Locate the cell with the specified text and output its (x, y) center coordinate. 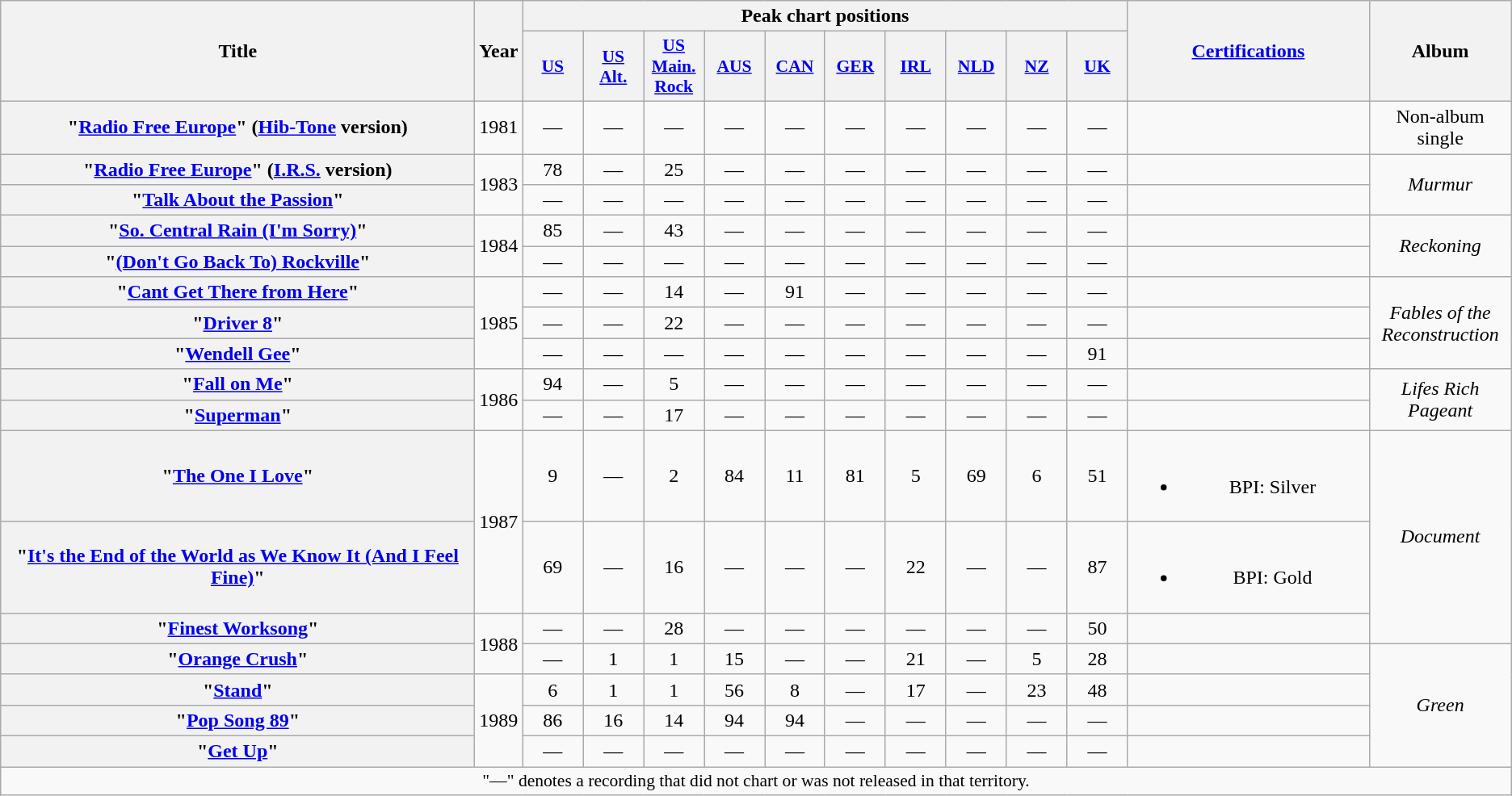
Reckoning (1440, 246)
"The One I Love" (237, 476)
Title (237, 52)
1981 (499, 128)
USMain. Rock (674, 66)
"Wendell Gee" (237, 354)
UK (1097, 66)
Document (1440, 537)
23 (1037, 689)
"Stand" (237, 689)
1989 (499, 720)
84 (735, 476)
"It's the End of the World as We Know It (And I Feel Fine)" (237, 567)
"Superman" (237, 415)
"Driver 8" (237, 323)
86 (552, 720)
IRL (916, 66)
US (552, 66)
BPI: Silver (1249, 476)
15 (735, 659)
"Talk About the Passion" (237, 200)
56 (735, 689)
Lifes Rich Pageant (1440, 400)
BPI: Gold (1249, 567)
8 (795, 689)
51 (1097, 476)
"Finest Worksong" (237, 628)
"Pop Song 89" (237, 720)
"Cant Get There from Here" (237, 292)
9 (552, 476)
"Fall on Me" (237, 384)
"Radio Free Europe" (Hib-Tone version) (237, 128)
81 (855, 476)
1983 (499, 184)
Murmur (1440, 184)
"—" denotes a recording that did not chart or was not released in that territory. (756, 781)
1984 (499, 246)
Year (499, 52)
1985 (499, 323)
Fables of the Reconstruction (1440, 323)
21 (916, 659)
NLD (976, 66)
"So. Central Rain (I'm Sorry)" (237, 231)
"Orange Crush" (237, 659)
Green (1440, 705)
11 (795, 476)
CAN (795, 66)
85 (552, 231)
48 (1097, 689)
1987 (499, 522)
AUS (735, 66)
Non-album single (1440, 128)
"(Don't Go Back To) Rockville" (237, 262)
NZ (1037, 66)
43 (674, 231)
Certifications (1249, 52)
USAlt. (614, 66)
"Radio Free Europe" (I.R.S. version) (237, 169)
GER (855, 66)
87 (1097, 567)
50 (1097, 628)
Peak chart positions (825, 16)
Album (1440, 52)
78 (552, 169)
25 (674, 169)
1986 (499, 400)
2 (674, 476)
1988 (499, 643)
"Get Up" (237, 751)
